Find where the given text appears and provide that cell's center as (X, Y) coordinate. 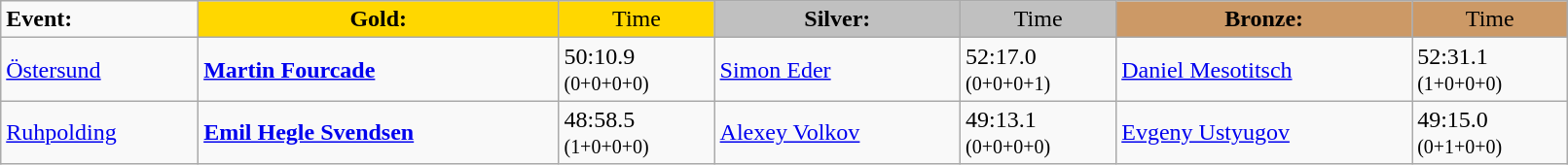
Ruhpolding (99, 132)
Silver: (837, 19)
Bronze: (1264, 19)
49:15.0(0+1+0+0) (1490, 132)
Östersund (99, 70)
Martin Fourcade (379, 70)
Alexey Volkov (837, 132)
52:31.1(1+0+0+0) (1490, 70)
48:58.5(1+0+0+0) (637, 132)
Simon Eder (837, 70)
Gold: (379, 19)
Evgeny Ustyugov (1264, 132)
52:17.0(0+0+0+1) (1039, 70)
Emil Hegle Svendsen (379, 132)
50:10.9(0+0+0+0) (637, 70)
Daniel Mesotitsch (1264, 70)
Event: (99, 19)
49:13.1(0+0+0+0) (1039, 132)
